Return [X, Y] of the center of cell containing provided text 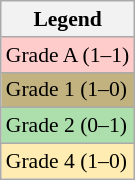
Grade A (1–1) [68, 55]
Grade 1 (1–0) [68, 90]
Grade 4 (1–0) [68, 162]
Grade 2 (0–1) [68, 126]
Legend [68, 19]
